Search for the cell housing the specified text and yield its [x, y] center coordinate. 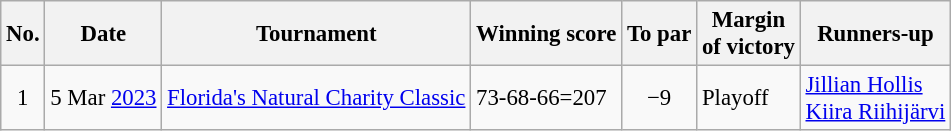
73-68-66=207 [546, 98]
5 Mar 2023 [104, 98]
Runners-up [875, 34]
Florida's Natural Charity Classic [316, 98]
Marginof victory [749, 34]
No. [23, 34]
Tournament [316, 34]
Playoff [749, 98]
To par [660, 34]
Date [104, 34]
Jillian Hollis Kiira Riihijärvi [875, 98]
1 [23, 98]
Winning score [546, 34]
−9 [660, 98]
